Output the [X, Y] coordinate of the center of the cell containing the given text.  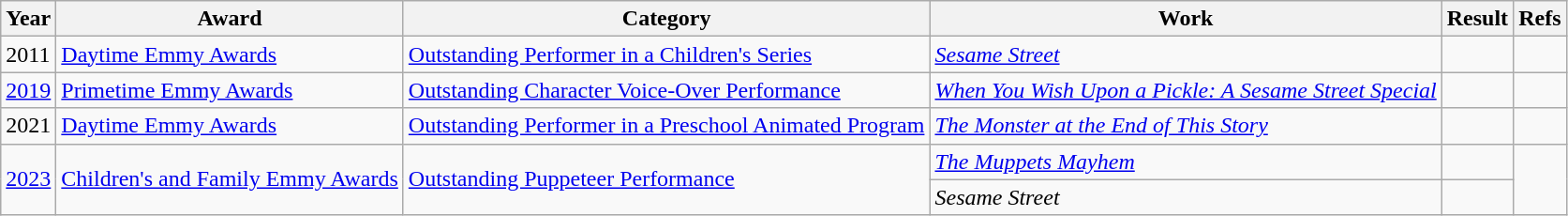
Category [666, 19]
When You Wish Upon a Pickle: A Sesame Street Special [1186, 90]
2011 [28, 54]
Children's and Family Emmy Awards [230, 179]
Year [28, 19]
Refs [1540, 19]
The Muppets Mayhem [1186, 162]
Result [1477, 19]
2019 [28, 90]
Award [230, 19]
2021 [28, 126]
The Monster at the End of This Story [1186, 126]
2023 [28, 179]
Work [1186, 19]
Outstanding Puppeteer Performance [666, 179]
Primetime Emmy Awards [230, 90]
Outstanding Performer in a Children's Series [666, 54]
Outstanding Performer in a Preschool Animated Program [666, 126]
Outstanding Character Voice-Over Performance [666, 90]
